Provide the [X, Y] coordinate of the cell's center where the given text is located.  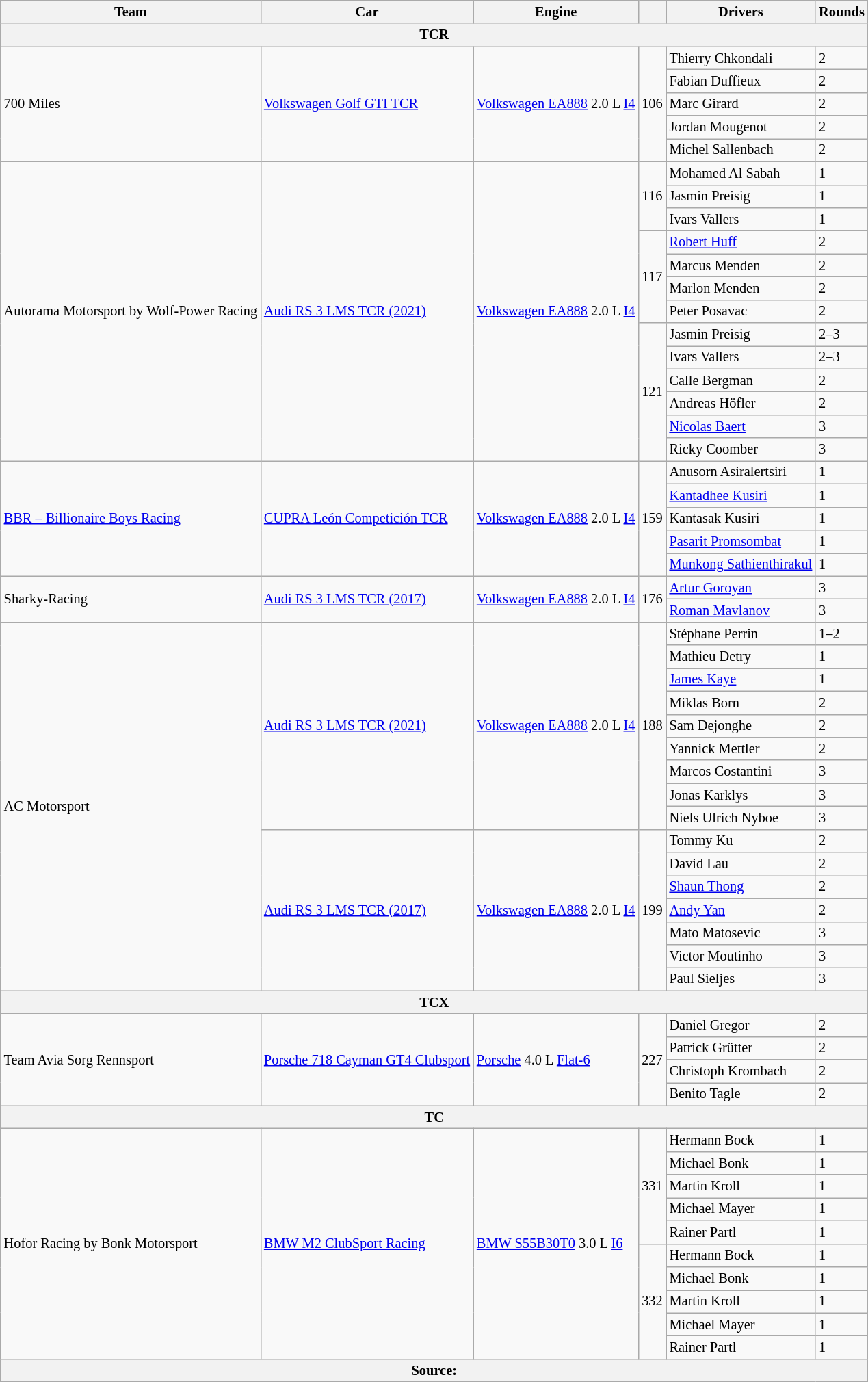
Thierry Chkondali [741, 58]
David Lau [741, 864]
Nicolas Baert [741, 426]
Rounds [841, 12]
188 [652, 725]
Marcus Menden [741, 265]
Paul Sieljes [741, 979]
BBR – Billionaire Boys Racing [131, 518]
Marlon Menden [741, 288]
Artur Goroyan [741, 588]
332 [652, 1301]
Source: [434, 1370]
Peter Posavac [741, 311]
James Kaye [741, 679]
Roman Mavlanov [741, 610]
Porsche 4.0 L Flat-6 [555, 1059]
CUPRA León Competición TCR [367, 518]
Munkong Sathienthirakul [741, 564]
BMW M2 ClubSport Racing [367, 1244]
Team Avia Sorg Rennsport [131, 1059]
Mathieu Detry [741, 657]
Engine [555, 12]
Daniel Gregor [741, 1025]
Niels Ulrich Nyboe [741, 818]
Stéphane Perrin [741, 634]
Pasarit Promsombat [741, 541]
Sam Dejonghe [741, 726]
Victor Moutinho [741, 956]
BMW S55B30T0 3.0 L I6 [555, 1244]
199 [652, 910]
700 Miles [131, 104]
176 [652, 599]
Mohamed Al Sabah [741, 173]
Patrick Grütter [741, 1048]
Car [367, 12]
Andy Yan [741, 910]
1–2 [841, 634]
227 [652, 1059]
Marcos Costantini [741, 772]
TCX [434, 1002]
Volkswagen Golf GTI TCR [367, 104]
Tommy Ku [741, 841]
Team [131, 12]
Marc Girard [741, 104]
Miklas Born [741, 703]
Ricky Coomber [741, 449]
TCR [434, 35]
AC Motorsport [131, 806]
117 [652, 276]
Sharky-Racing [131, 599]
331 [652, 1186]
Anusorn Asiralertsiri [741, 472]
106 [652, 104]
Shaun Thong [741, 887]
Kantasak Kusiri [741, 519]
Robert Huff [741, 242]
159 [652, 518]
Mato Matosevic [741, 933]
Kantadhee Kusiri [741, 495]
Autorama Motorsport by Wolf-Power Racing [131, 311]
Jonas Karklys [741, 795]
Jordan Mougenot [741, 127]
Christoph Krombach [741, 1071]
Calle Bergman [741, 380]
Andreas Höfler [741, 403]
TC [434, 1117]
Michel Sallenbach [741, 150]
121 [652, 392]
Benito Tagle [741, 1094]
Yannick Mettler [741, 748]
Hofor Racing by Bonk Motorsport [131, 1244]
Fabian Duffieux [741, 81]
Porsche 718 Cayman GT4 Clubsport [367, 1059]
Drivers [741, 12]
116 [652, 196]
